Return [X, Y] of the center of cell containing provided text 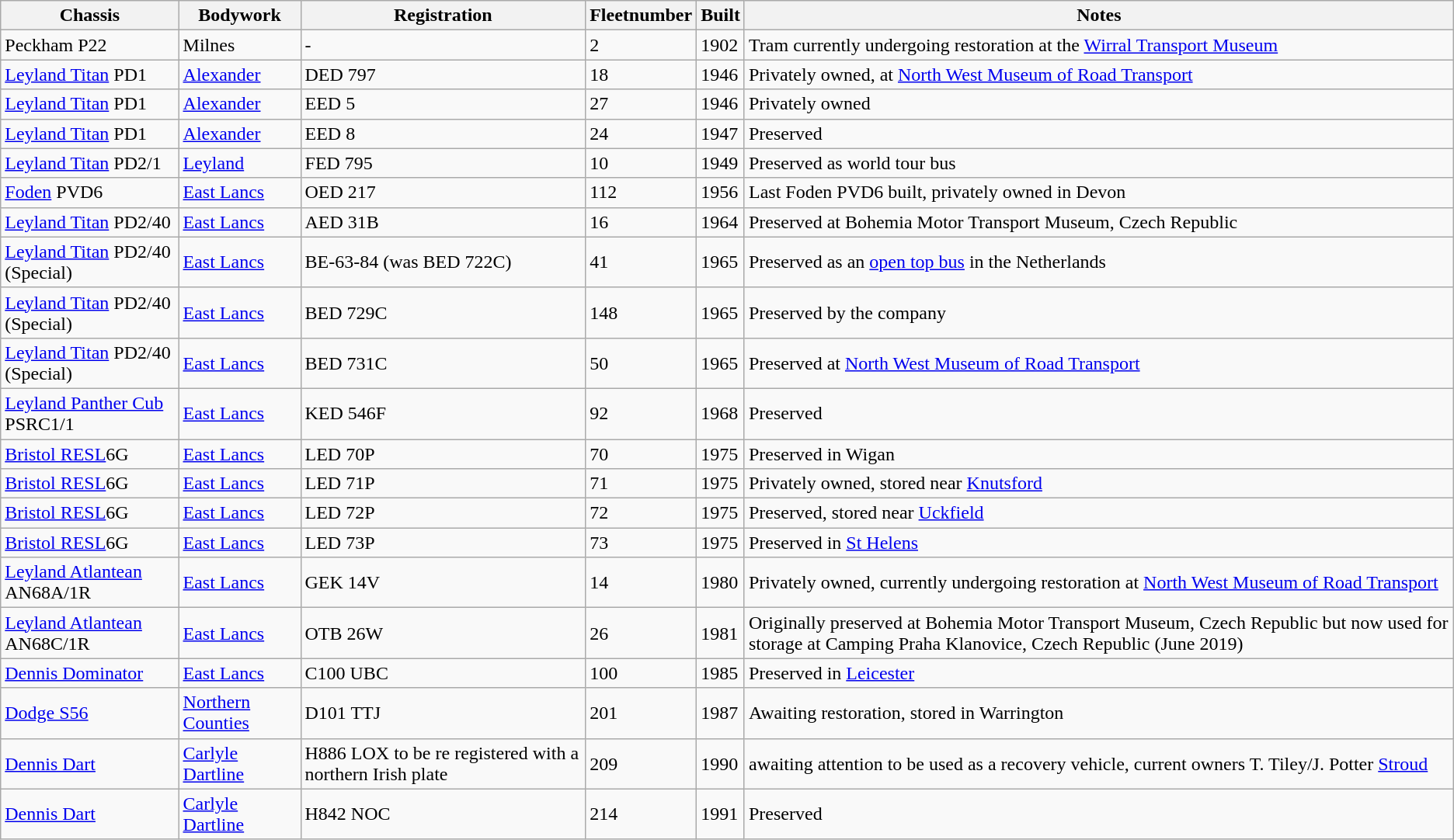
Notes [1098, 16]
1902 [721, 45]
201 [642, 713]
1991 [721, 814]
112 [642, 193]
Privately owned, currently undergoing restoration at North West Museum of Road Transport [1098, 582]
1981 [721, 633]
92 [642, 413]
1985 [721, 673]
Preserved as world tour bus [1098, 163]
Tram currently undergoing restoration at the Wirral Transport Museum [1098, 45]
Preserved as an open top bus in the Netherlands [1098, 262]
10 [642, 163]
AED 31B [443, 222]
16 [642, 222]
1947 [721, 134]
H842 NOC [443, 814]
LED 70P [443, 454]
Preserved in Wigan [1098, 454]
214 [642, 814]
1980 [721, 582]
awaiting attention to be used as a recovery vehicle, current owners T. Tiley/J. Potter Stroud [1098, 764]
Dennis Dominator [90, 673]
KED 546F [443, 413]
Leyland Atlantean AN68A/1R [90, 582]
Leyland Panther Cub PSRC1/1 [90, 413]
LED 71P [443, 484]
148 [642, 312]
1987 [721, 713]
50 [642, 363]
Awaiting restoration, stored in Warrington [1098, 713]
Preserved at North West Museum of Road Transport [1098, 363]
Privately owned, at North West Museum of Road Transport [1098, 75]
Preserved by the company [1098, 312]
Privately owned [1098, 104]
209 [642, 764]
Northern Counties [239, 713]
100 [642, 673]
FED 795 [443, 163]
Leyland Titan PD2/1 [90, 163]
OED 217 [443, 193]
Dodge S56 [90, 713]
LED 72P [443, 513]
2 [642, 45]
Preserved, stored near Uckfield [1098, 513]
70 [642, 454]
EED 8 [443, 134]
Preserved in St Helens [1098, 543]
1968 [721, 413]
Privately owned, stored near Knutsford [1098, 484]
72 [642, 513]
24 [642, 134]
C100 UBC [443, 673]
73 [642, 543]
Fleetnumber [642, 16]
D101 TTJ [443, 713]
H886 LOX to be re registered with a northern Irish plate [443, 764]
Preserved in Leicester [1098, 673]
LED 73P [443, 543]
Milnes [239, 45]
Last Foden PVD6 built, privately owned in Devon [1098, 193]
1964 [721, 222]
GEK 14V [443, 582]
41 [642, 262]
Bodywork [239, 16]
Chassis [90, 16]
27 [642, 104]
BE-63-84 (was BED 722C) [443, 262]
18 [642, 75]
Registration [443, 16]
Leyland Titan PD2/40 [90, 222]
Peckham P22 [90, 45]
BED 731C [443, 363]
- [443, 45]
1990 [721, 764]
Preserved at Bohemia Motor Transport Museum, Czech Republic [1098, 222]
Leyland [239, 163]
Foden PVD6 [90, 193]
1949 [721, 163]
Built [721, 16]
BED 729C [443, 312]
71 [642, 484]
26 [642, 633]
14 [642, 582]
OTB 26W [443, 633]
1956 [721, 193]
DED 797 [443, 75]
EED 5 [443, 104]
Leyland Atlantean AN68C/1R [90, 633]
